Capture the cell that displays the provided text and extract its (x, y) central coordinate. 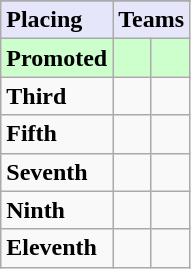
Eleventh (57, 248)
Promoted (57, 58)
Placing (57, 20)
Third (57, 96)
Fifth (57, 134)
Ninth (57, 210)
Teams (152, 20)
Seventh (57, 172)
